Provide the [X, Y] coordinate of the cell's center where the given text is located.  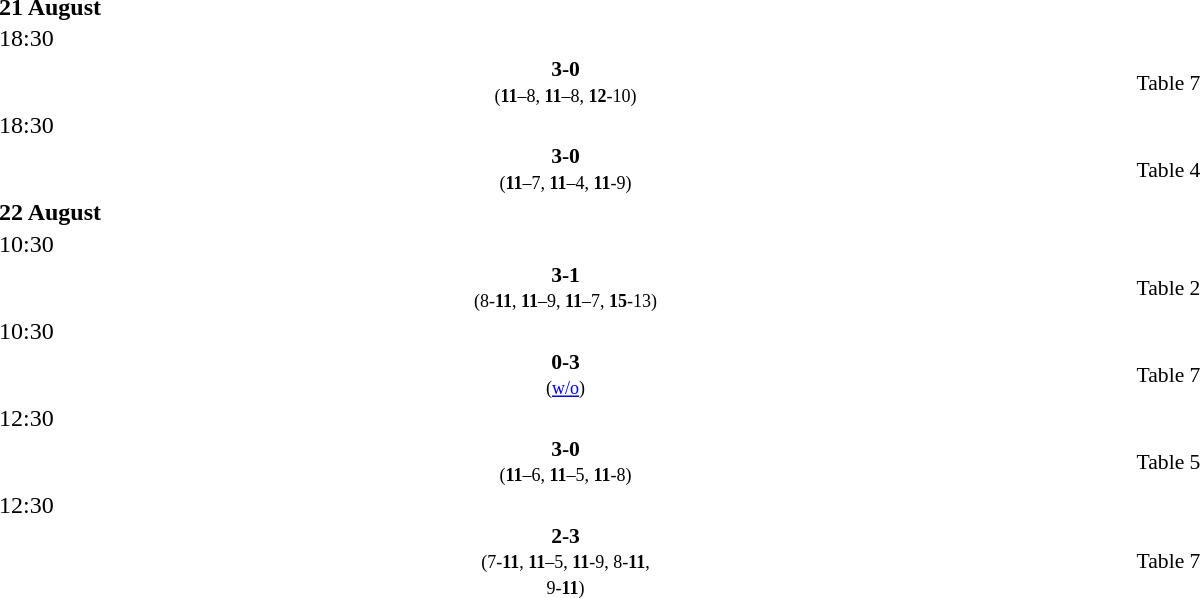
3-0 (11–7, 11–4, 11-9) [566, 169]
3-0 (11–8, 11–8, 12-10) [566, 82]
0-3 (w/o) [566, 375]
3-0 (11–6, 11–5, 11-8) [566, 461]
3-1 (8-11, 11–9, 11–7, 15-13) [566, 287]
